Output the [x, y] coordinate of the center of the cell containing the given text.  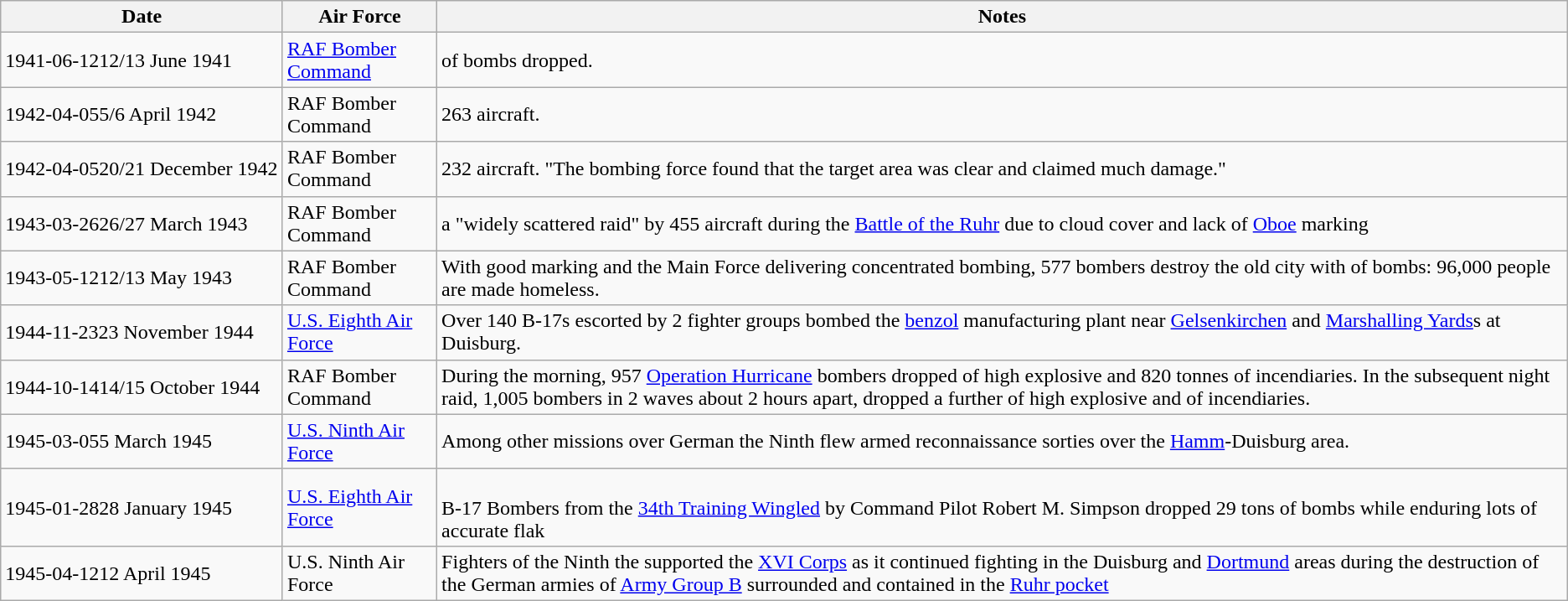
B-17 Bombers from the 34th Training Wingled by Command Pilot Robert M. Simpson dropped 29 tons of bombs while enduring lots of accurate flak [1003, 507]
Notes [1003, 17]
1943-03-2626/27 March 1943 [142, 223]
Air Force [359, 17]
Date [142, 17]
Over 140 B-17s escorted by 2 fighter groups bombed the benzol manufacturing plant near Gelsenkirchen and Marshalling Yardss at Duisburg. [1003, 332]
263 aircraft. [1003, 114]
1945-04-1212 April 1945 [142, 573]
1945-03-055 March 1945 [142, 441]
232 aircraft. "The bombing force found that the target area was clear and claimed much damage." [1003, 169]
a "widely scattered raid" by 455 aircraft during the Battle of the Ruhr due to cloud cover and lack of Oboe marking [1003, 223]
1943-05-1212/13 May 1943 [142, 278]
1941-06-1212/13 June 1941 [142, 60]
Among other missions over German the Ninth flew armed reconnaissance sorties over the Hamm-Duisburg area. [1003, 441]
1944-10-1414/15 October 1944 [142, 387]
of bombs dropped. [1003, 60]
1942-04-055/6 April 1942 [142, 114]
1945-01-2828 January 1945 [142, 507]
1942-04-0520/21 December 1942 [142, 169]
1944-11-2323 November 1944 [142, 332]
